Pinpoint the cell where the given text exists, returning its [X, Y] midpoint coordinate. 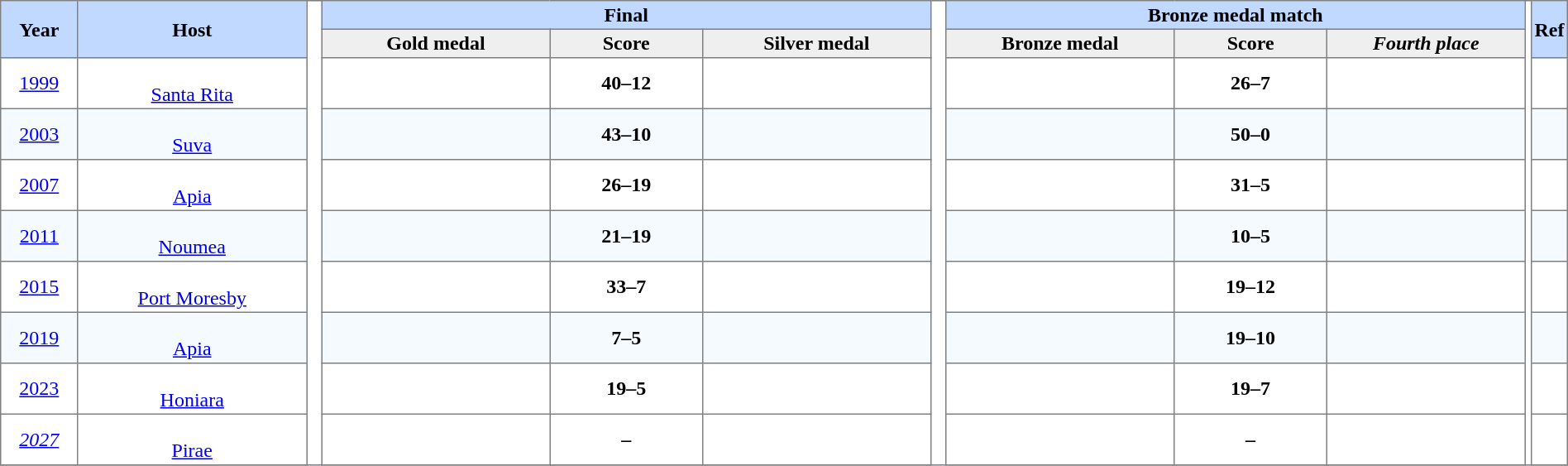
Fourth place [1426, 43]
1999 [40, 84]
Pirae [192, 440]
2023 [40, 389]
Bronze medal [1060, 43]
19–10 [1250, 338]
2019 [40, 338]
21–19 [627, 236]
Silver medal [816, 43]
Port Moresby [192, 287]
Host [192, 30]
26–19 [627, 185]
19–5 [627, 389]
40–12 [627, 84]
Gold medal [436, 43]
2011 [40, 236]
Suva [192, 134]
10–5 [1250, 236]
Bronze medal match [1236, 15]
2027 [40, 440]
50–0 [1250, 134]
Ref [1550, 30]
2007 [40, 185]
33–7 [627, 287]
19–7 [1250, 389]
31–5 [1250, 185]
Final [626, 15]
19–12 [1250, 287]
Noumea [192, 236]
43–10 [627, 134]
26–7 [1250, 84]
7–5 [627, 338]
2003 [40, 134]
Honiara [192, 389]
Santa Rita [192, 84]
Year [40, 30]
2015 [40, 287]
